Return (X, Y) of the center of cell containing provided text 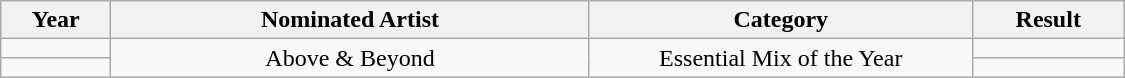
Essential Mix of the Year (780, 58)
Category (780, 20)
Nominated Artist (350, 20)
Result (1048, 20)
Above & Beyond (350, 58)
Year (56, 20)
